Output the (X, Y) coordinate of the center of the cell containing the given text.  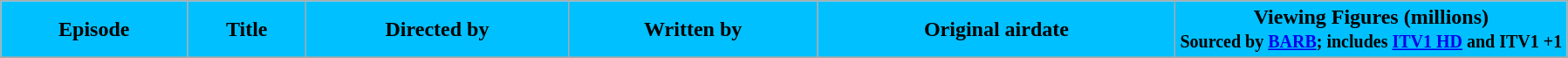
Original airdate (996, 30)
Episode (94, 30)
Written by (693, 30)
Title (247, 30)
Viewing Figures (millions) Sourced by BARB; includes ITV1 HD and ITV1 +1 (1372, 30)
Directed by (438, 30)
